Detect which cell encompasses the target text, then output its (X, Y) center coordinate. 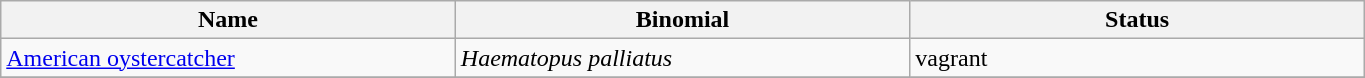
Binomial (682, 20)
vagrant (1138, 58)
Haematopus palliatus (682, 58)
Name (228, 20)
American oystercatcher (228, 58)
Status (1138, 20)
